Pinpoint the cell where the given text exists, returning its [X, Y] midpoint coordinate. 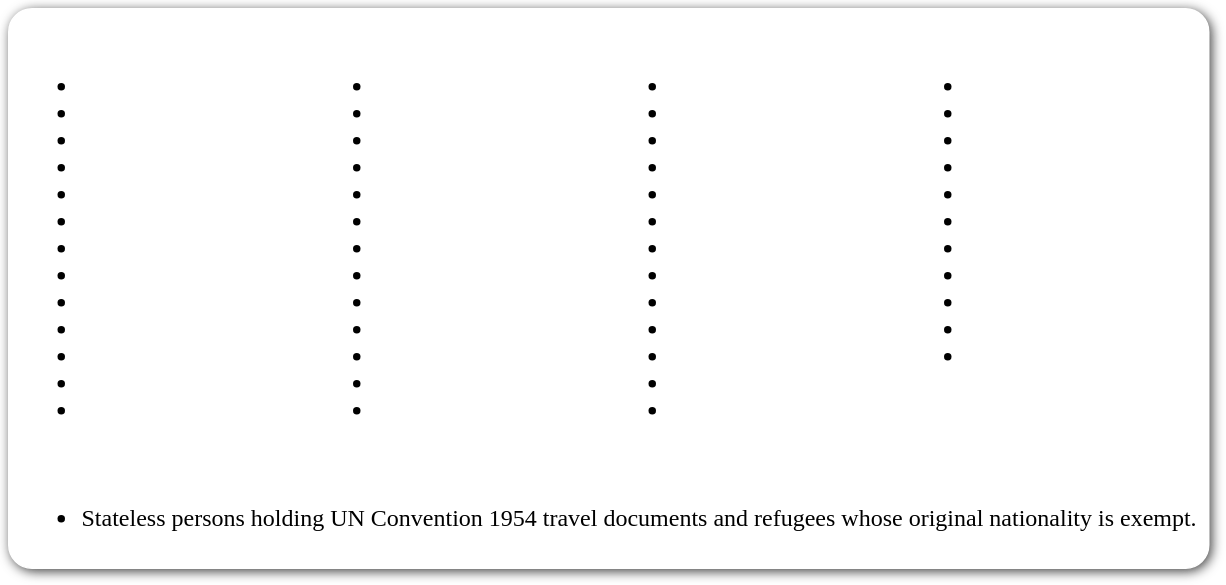
Stateless persons holding UN Convention 1954 travel documents and refugees whose original nationality is exempt. [609, 504]
